Find where the given text appears and provide that cell's center as [x, y] coordinate. 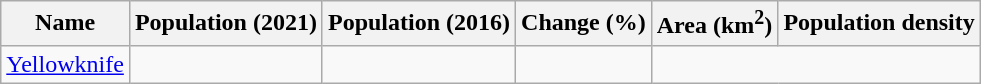
Population density [879, 24]
Area (km2) [714, 24]
Yellowknife [66, 64]
Population (2016) [418, 24]
Population (2021) [226, 24]
Name [66, 24]
Change (%) [584, 24]
